Return the [X, Y] coordinate for the center point of the cell that contains the specified text.  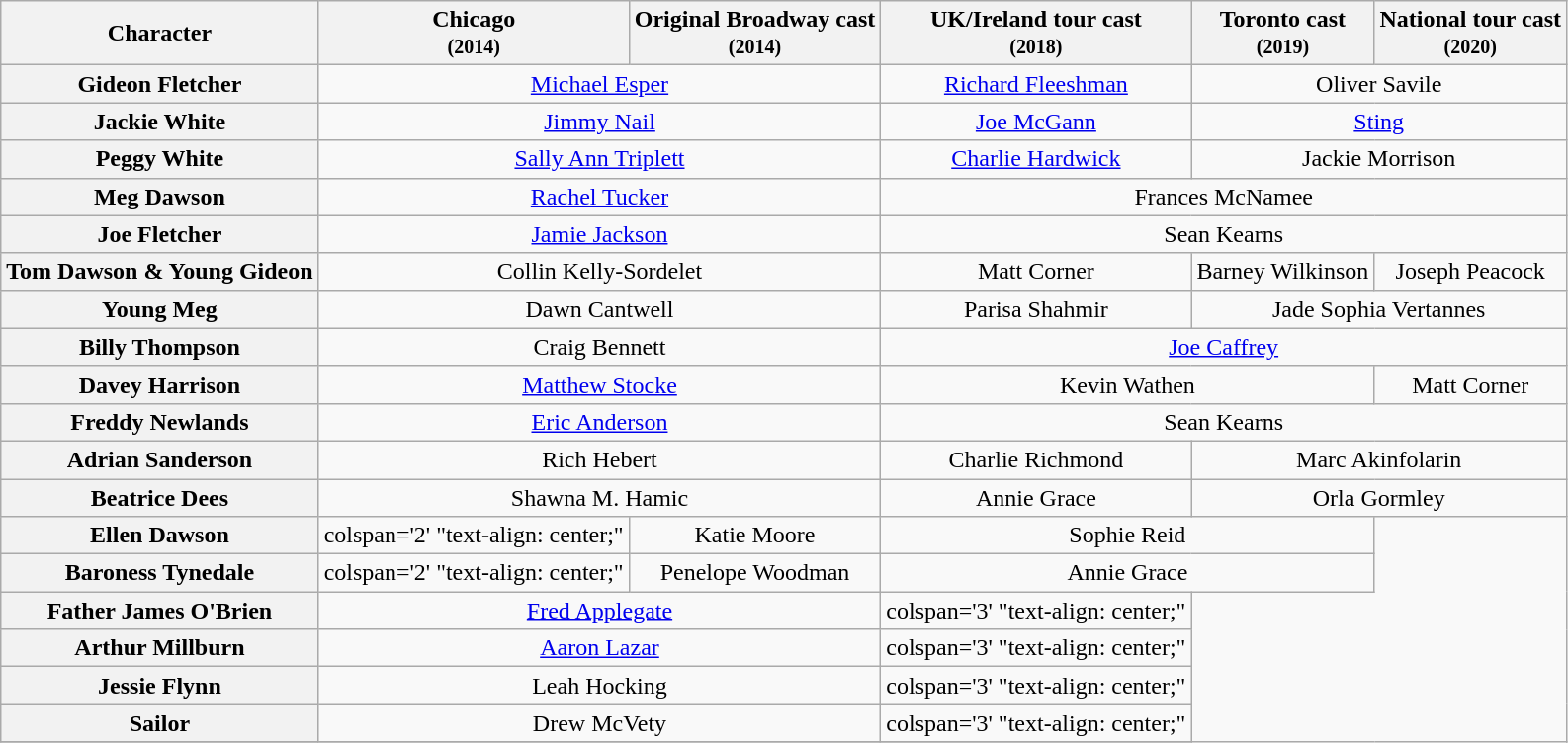
Kevin Wathen [1127, 384]
Arthur Millburn [160, 648]
Drew McVety [599, 723]
Sailor [160, 723]
Barney Wilkinson [1283, 272]
Chicago (2014) [474, 34]
Rachel Tucker [599, 197]
Tom Dawson & Young Gideon [160, 272]
Orla Gormley [1379, 497]
Penelope Woodman [755, 573]
Joe Caffrey [1224, 347]
Jessie Flynn [160, 686]
Dawn Cantwell [599, 309]
Jackie White [160, 122]
Eric Anderson [599, 422]
Billy Thompson [160, 347]
Toronto cast(2019) [1283, 34]
Richard Fleeshman [1036, 84]
Jade Sophia Vertannes [1379, 309]
Gideon Fletcher [160, 84]
Joseph Peacock [1471, 272]
Meg Dawson [160, 197]
Charlie Richmond [1036, 459]
Craig Bennett [599, 347]
Joe Fletcher [160, 234]
Collin Kelly-Sordelet [599, 272]
Katie Moore [755, 536]
Freddy Newlands [160, 422]
Young Meg [160, 309]
Beatrice Dees [160, 497]
Leah Hocking [599, 686]
Baroness Tynedale [160, 573]
National tour cast(2020) [1471, 34]
Frances McNamee [1224, 197]
Sophie Reid [1127, 536]
Character [160, 34]
UK/Ireland tour cast(2018) [1036, 34]
Original Broadway cast (2014) [755, 34]
Oliver Savile [1379, 84]
Charlie Hardwick [1036, 159]
Marc Akinfolarin [1379, 459]
Jamie Jackson [599, 234]
Matthew Stocke [599, 384]
Parisa Shahmir [1036, 309]
Rich Hebert [599, 459]
Fred Applegate [599, 611]
Davey Harrison [160, 384]
Aaron Lazar [599, 648]
Adrian Sanderson [160, 459]
Sting [1379, 122]
Jimmy Nail [599, 122]
Shawna M. Hamic [599, 497]
Jackie Morrison [1379, 159]
Father James O'Brien [160, 611]
Peggy White [160, 159]
Michael Esper [599, 84]
Sally Ann Triplett [599, 159]
Joe McGann [1036, 122]
Ellen Dawson [160, 536]
